Provide the [x, y] coordinate of the cell's center where the given text is located.  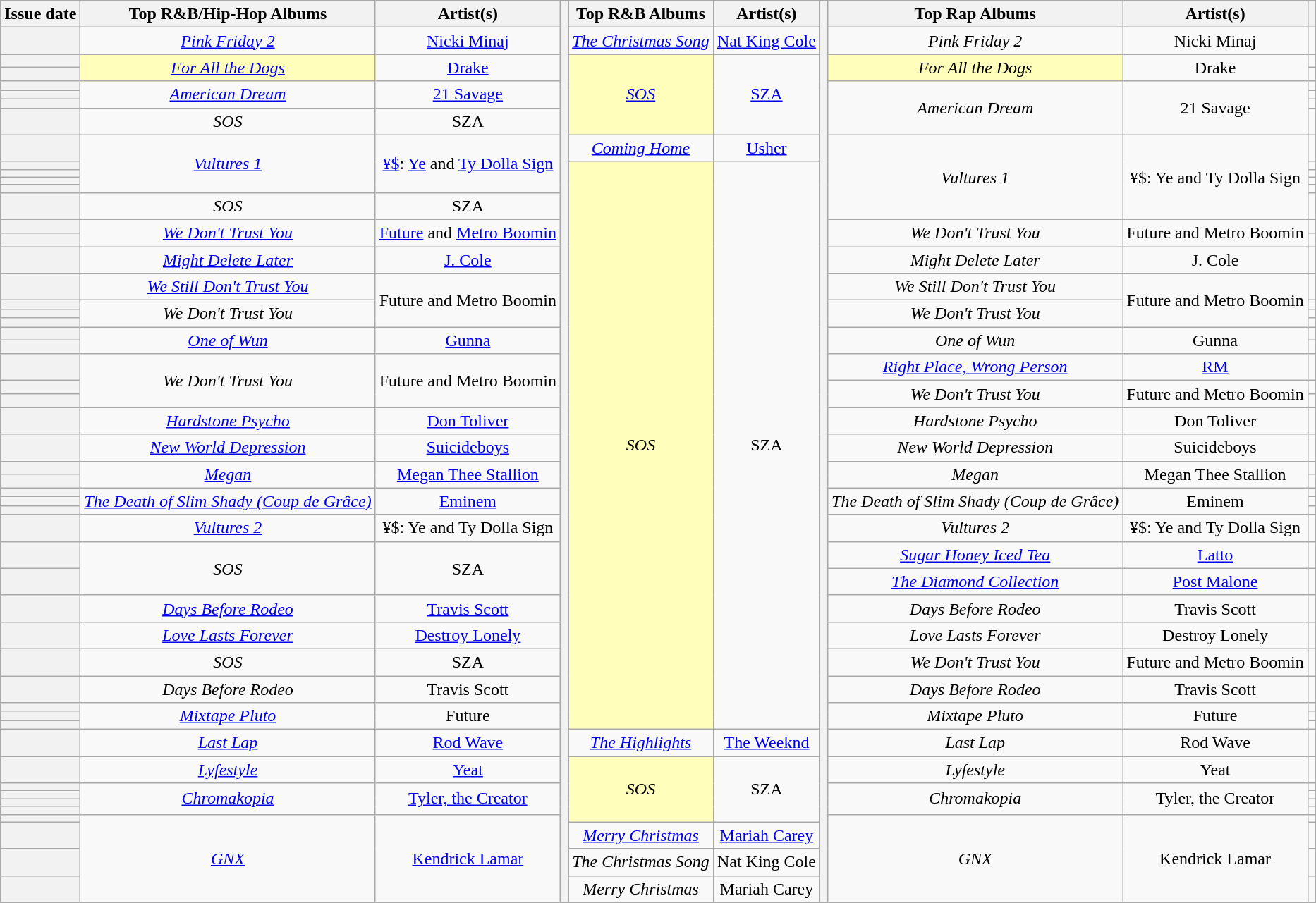
The Weeknd [766, 743]
The Diamond Collection [975, 582]
Issue date [41, 14]
Latto [1215, 555]
Top R&B Albums [641, 14]
RM [1215, 367]
Top R&B/Hip-Hop Albums [228, 14]
Sugar Honey Iced Tea [975, 555]
Post Malone [1215, 582]
The Highlights [641, 743]
Usher [766, 148]
Top Rap Albums [975, 14]
Coming Home [641, 148]
Right Place, Wrong Person [975, 367]
